Capture the cell that displays the provided text and extract its [x, y] central coordinate. 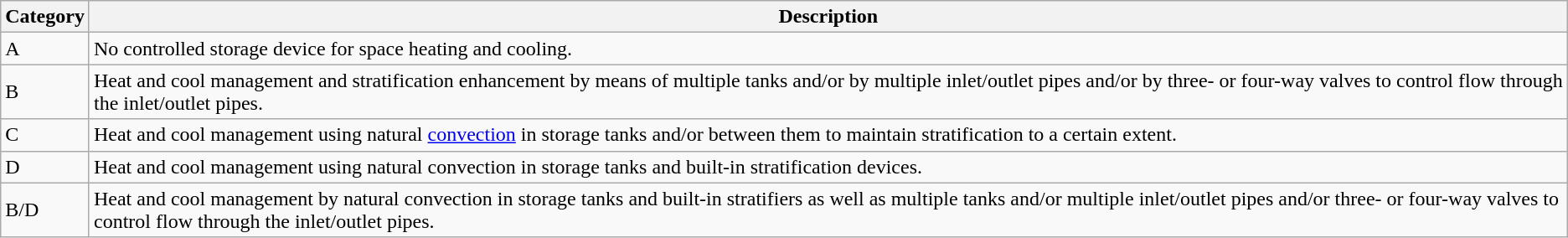
D [45, 167]
Description [828, 17]
Category [45, 17]
A [45, 49]
B [45, 92]
Heat and cool management using natural convection in storage tanks and/or between them to maintain stratification to a certain extent. [828, 135]
C [45, 135]
Heat and cool management using natural convection in storage tanks and built-in stratification devices. [828, 167]
No controlled storage device for space heating and cooling. [828, 49]
B/D [45, 210]
